Pinpoint the cell where the given text exists, returning its [x, y] midpoint coordinate. 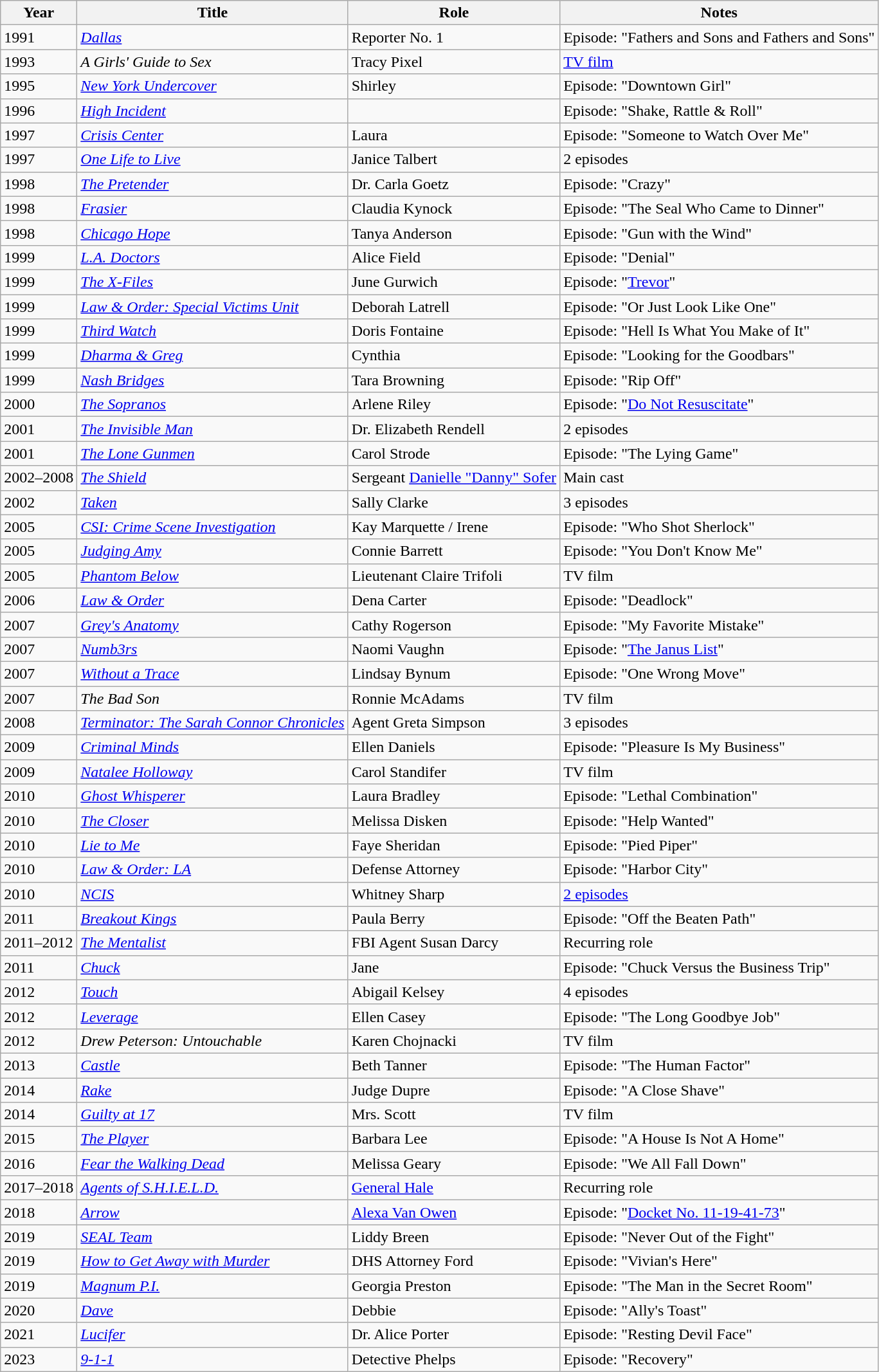
Episode: "One Wrong Move" [719, 673]
Lieutenant Claire Trifoli [454, 576]
Episode: "The Lying Game" [719, 453]
General Hale [454, 1188]
Notes [719, 13]
Episode: "Recovery" [719, 1359]
Frasier [212, 208]
Role [454, 13]
Episode: "Pied Piper" [719, 845]
Dr. Carla Goetz [454, 184]
Main cast [719, 478]
Lindsay Bynum [454, 673]
Connie Barrett [454, 551]
Lucifer [212, 1335]
Agents of S.H.I.E.L.D. [212, 1188]
Chicago Hope [212, 233]
Episode: "Harbor City" [719, 870]
Episode: "Chuck Versus the Business Trip" [719, 967]
Episode: "Crazy" [719, 184]
Episode: "Gun with the Wind" [719, 233]
Episode: "Deadlock" [719, 600]
Episode: "A Close Shave" [719, 1090]
Carol Standifer [454, 772]
Tara Browning [454, 380]
Episode: "Someone to Watch Over Me" [719, 135]
2000 [39, 405]
Taken [212, 502]
Title [212, 13]
Dallas [212, 37]
Episode: "Rip Off" [719, 380]
1993 [39, 62]
Sergeant Danielle "Danny" Sofer [454, 478]
2002 [39, 502]
1991 [39, 37]
Lie to Me [212, 845]
2013 [39, 1065]
Touch [212, 992]
Dharma & Greg [212, 356]
Episode: "Lethal Combination" [719, 796]
1995 [39, 86]
Episode: "A House Is Not A Home" [719, 1139]
4 episodes [719, 992]
June Gurwich [454, 282]
Episode: "Shake, Rattle & Roll" [719, 111]
Episode: "Fathers and Sons and Fathers and Sons" [719, 37]
The Bad Son [212, 698]
Janice Talbert [454, 160]
Melissa Geary [454, 1164]
1996 [39, 111]
Law & Order: Special Victims Unit [212, 307]
Chuck [212, 967]
Episode: "Looking for the Goodbars" [719, 356]
Kay Marquette / Irene [454, 527]
Terminator: The Sarah Connor Chronicles [212, 723]
Beth Tanner [454, 1065]
NCIS [212, 894]
2015 [39, 1139]
Episode: "The Janus List" [719, 649]
Rake [212, 1090]
2008 [39, 723]
Episode: "Help Wanted" [719, 821]
L.A. Doctors [212, 257]
The Lone Gunmen [212, 453]
Episode: "My Favorite Mistake" [719, 625]
Sally Clarke [454, 502]
Breakout Kings [212, 919]
2011–2012 [39, 943]
Carol Strode [454, 453]
Debbie [454, 1310]
Cynthia [454, 356]
The X-Files [212, 282]
Nash Bridges [212, 380]
New York Undercover [212, 86]
How to Get Away with Murder [212, 1261]
Mrs. Scott [454, 1115]
Paula Berry [454, 919]
2002–2008 [39, 478]
Dave [212, 1310]
Dr. Elizabeth Rendell [454, 429]
DHS Attorney Ford [454, 1261]
Episode: "You Don't Know Me" [719, 551]
Leverage [212, 1016]
High Incident [212, 111]
Dr. Alice Porter [454, 1335]
Ronnie McAdams [454, 698]
Phantom Below [212, 576]
Deborah Latrell [454, 307]
2017–2018 [39, 1188]
Guilty at 17 [212, 1115]
Dena Carter [454, 600]
Alexa Van Owen [454, 1212]
Episode: "Docket No. 11-19-41-73" [719, 1212]
Liddy Breen [454, 1237]
Episode: "Vivian's Here" [719, 1261]
Abigail Kelsey [454, 992]
Episode: "The Long Goodbye Job" [719, 1016]
Fear the Walking Dead [212, 1164]
The Pretender [212, 184]
Karen Chojnacki [454, 1041]
Without a Trace [212, 673]
Episode: "The Human Factor" [719, 1065]
Episode: "Ally's Toast" [719, 1310]
Arrow [212, 1212]
Episode: "We All Fall Down" [719, 1164]
Episode: "Do Not Resuscitate" [719, 405]
2016 [39, 1164]
Episode: "Off the Beaten Path" [719, 919]
Cathy Rogerson [454, 625]
Episode: "Never Out of the Fight" [719, 1237]
Laura Bradley [454, 796]
Shirley [454, 86]
Ellen Casey [454, 1016]
Castle [212, 1065]
Drew Peterson: Untouchable [212, 1041]
Grey's Anatomy [212, 625]
Ellen Daniels [454, 747]
The Invisible Man [212, 429]
Alice Field [454, 257]
Agent Greta Simpson [454, 723]
A Girls' Guide to Sex [212, 62]
The Player [212, 1139]
The Shield [212, 478]
Episode: "The Seal Who Came to Dinner" [719, 208]
Judging Amy [212, 551]
CSI: Crime Scene Investigation [212, 527]
Barbara Lee [454, 1139]
Naomi Vaughn [454, 649]
The Closer [212, 821]
Ghost Whisperer [212, 796]
2020 [39, 1310]
Reporter No. 1 [454, 37]
Episode: "Pleasure Is My Business" [719, 747]
One Life to Live [212, 160]
2021 [39, 1335]
2023 [39, 1359]
Detective Phelps [454, 1359]
Claudia Kynock [454, 208]
SEAL Team [212, 1237]
Episode: "Trevor" [719, 282]
Melissa Disken [454, 821]
Episode: "Downtown Girl" [719, 86]
Arlene Riley [454, 405]
Episode: "Or Just Look Like One" [719, 307]
Crisis Center [212, 135]
Episode: "Hell Is What You Make of It" [719, 331]
FBI Agent Susan Darcy [454, 943]
Law & Order: LA [212, 870]
Criminal Minds [212, 747]
Magnum P.I. [212, 1286]
2018 [39, 1212]
Jane [454, 967]
Judge Dupre [454, 1090]
Whitney Sharp [454, 894]
Episode: "Who Shot Sherlock" [719, 527]
Doris Fontaine [454, 331]
Defense Attorney [454, 870]
9-1-1 [212, 1359]
Faye Sheridan [454, 845]
The Mentalist [212, 943]
Episode: "Denial" [719, 257]
Episode: "Resting Devil Face" [719, 1335]
Episode: "The Man in the Secret Room" [719, 1286]
Law & Order [212, 600]
Numb3rs [212, 649]
The Sopranos [212, 405]
Third Watch [212, 331]
Natalee Holloway [212, 772]
Tanya Anderson [454, 233]
2006 [39, 600]
Laura [454, 135]
Year [39, 13]
Tracy Pixel [454, 62]
Georgia Preston [454, 1286]
